Detect which cell encompasses the target text, then output its [x, y] center coordinate. 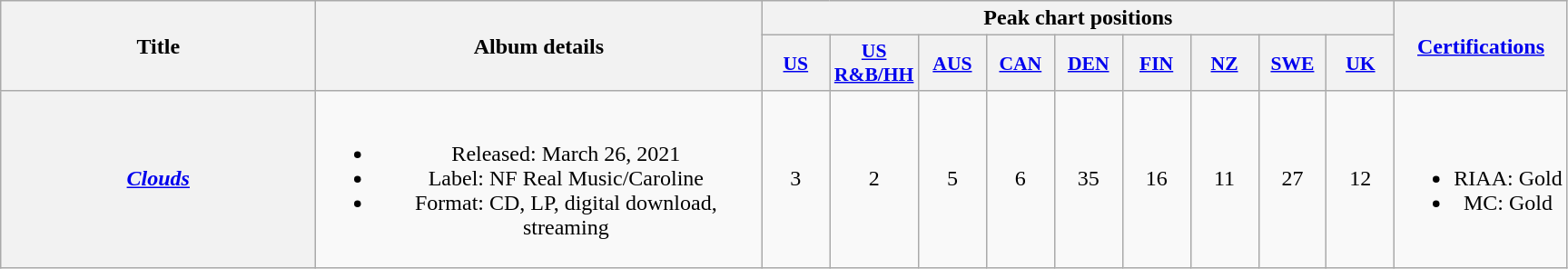
11 [1224, 179]
Released: March 26, 2021Label: NF Real Music/CarolineFormat: CD, LP, digital download, streaming [539, 179]
6 [1021, 179]
Certifications [1481, 45]
2 [874, 179]
5 [952, 179]
DEN [1088, 64]
CAN [1021, 64]
27 [1293, 179]
Peak chart positions [1079, 18]
Album details [539, 45]
SWE [1293, 64]
35 [1088, 179]
UK [1360, 64]
Clouds [158, 179]
US [795, 64]
FIN [1157, 64]
NZ [1224, 64]
12 [1360, 179]
Title [158, 45]
16 [1157, 179]
USR&B/HH [874, 64]
AUS [952, 64]
3 [795, 179]
RIAA: GoldMC: Gold [1481, 179]
